Locate the cell with the specified text and output its [X, Y] center coordinate. 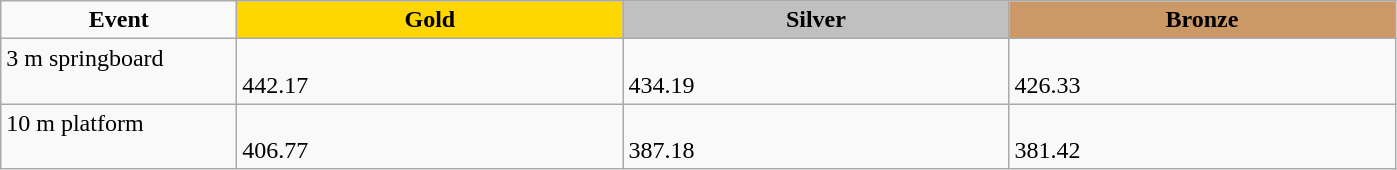
Bronze [1202, 20]
442.17 [430, 72]
426.33 [1202, 72]
Silver [816, 20]
406.77 [430, 136]
10 m platform [119, 136]
381.42 [1202, 136]
Gold [430, 20]
3 m springboard [119, 72]
434.19 [816, 72]
387.18 [816, 136]
Event [119, 20]
